For the text-containing cell, return its midpoint in [x, y] coordinate format. 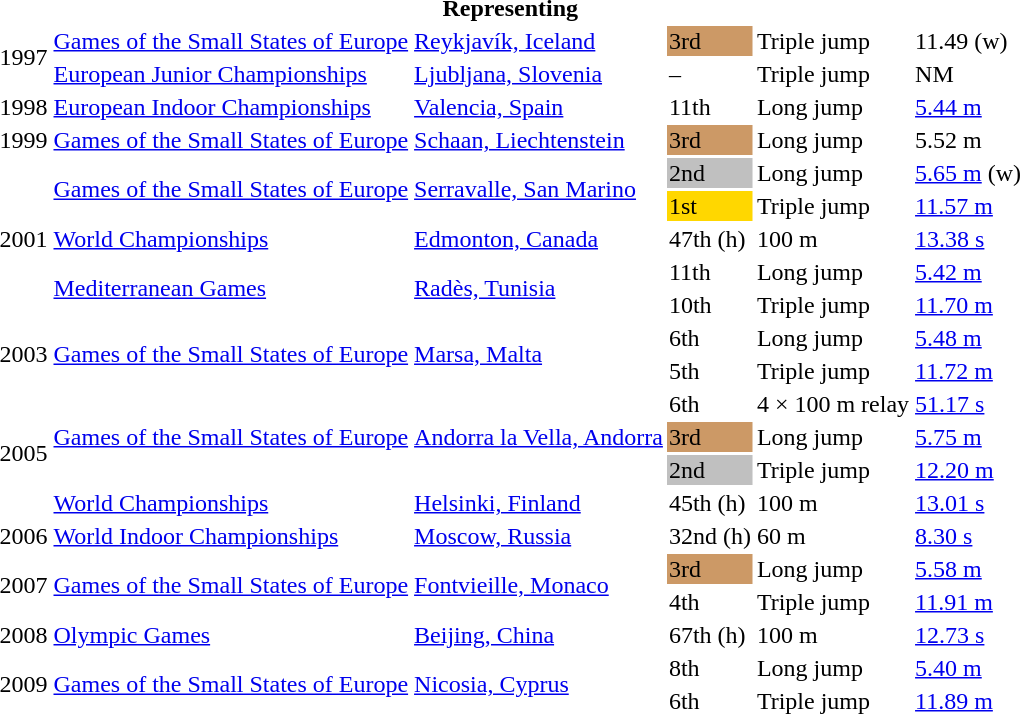
Valencia, Spain [539, 107]
Marsa, Malta [539, 354]
Beijing, China [539, 635]
10th [710, 305]
– [710, 74]
Serravalle, San Marino [539, 190]
Reykjavík, Iceland [539, 41]
60 m [832, 536]
4 × 100 m relay [832, 404]
45th (h) [710, 503]
Radès, Tunisia [539, 288]
Schaan, Liechtenstein [539, 140]
Olympic Games [231, 635]
European Indoor Championships [231, 107]
47th (h) [710, 239]
Ljubljana, Slovenia [539, 74]
4th [710, 602]
Mediterranean Games [231, 288]
European Junior Championships [231, 74]
World Indoor Championships [231, 536]
Fontvieille, Monaco [539, 586]
8th [710, 668]
67th (h) [710, 635]
Moscow, Russia [539, 536]
Helsinki, Finland [539, 503]
32nd (h) [710, 536]
1st [710, 206]
Edmonton, Canada [539, 239]
5th [710, 371]
Andorra la Vella, Andorra [539, 437]
